From the cell containing the given text, extract its center point as (x, y) coordinate. 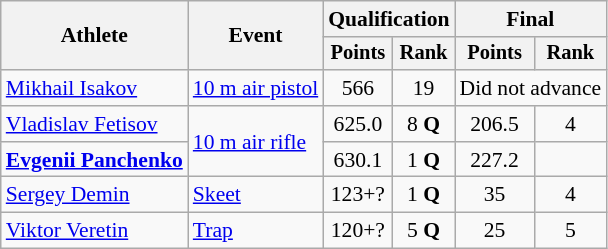
Final (531, 19)
5 (571, 231)
5 Q (424, 231)
206.5 (495, 124)
Qualification (388, 19)
25 (495, 231)
8 Q (424, 124)
19 (424, 88)
120+? (358, 231)
227.2 (495, 160)
Event (256, 36)
Viktor Veretin (94, 231)
123+? (358, 195)
10 m air rifle (256, 142)
Evgenii Panchenko (94, 160)
Vladislav Fetisov (94, 124)
Skeet (256, 195)
Sergey Demin (94, 195)
Mikhail Isakov (94, 88)
10 m air pistol (256, 88)
630.1 (358, 160)
Did not advance (531, 88)
625.0 (358, 124)
566 (358, 88)
35 (495, 195)
Trap (256, 231)
Athlete (94, 36)
